Pinpoint the cell where the given text exists, returning its (x, y) midpoint coordinate. 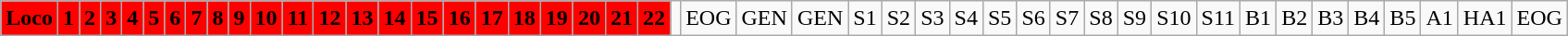
22 (653, 18)
S5 (999, 18)
4 (133, 18)
15 (427, 18)
B3 (1330, 18)
6 (176, 18)
S8 (1101, 18)
S9 (1134, 18)
11 (298, 18)
5 (154, 18)
2 (91, 18)
3 (111, 18)
Loco (30, 18)
14 (394, 18)
B2 (1295, 18)
19 (557, 18)
12 (329, 18)
1 (68, 18)
18 (524, 18)
10 (266, 18)
7 (196, 18)
S2 (898, 18)
S10 (1174, 18)
A1 (1439, 18)
17 (492, 18)
B5 (1402, 18)
S7 (1067, 18)
S11 (1218, 18)
9 (239, 18)
13 (363, 18)
B1 (1258, 18)
20 (588, 18)
B4 (1367, 18)
16 (459, 18)
S3 (932, 18)
S1 (865, 18)
S6 (1033, 18)
HA1 (1485, 18)
21 (622, 18)
8 (218, 18)
S4 (966, 18)
